Find where the given text appears and provide that cell's center as (X, Y) coordinate. 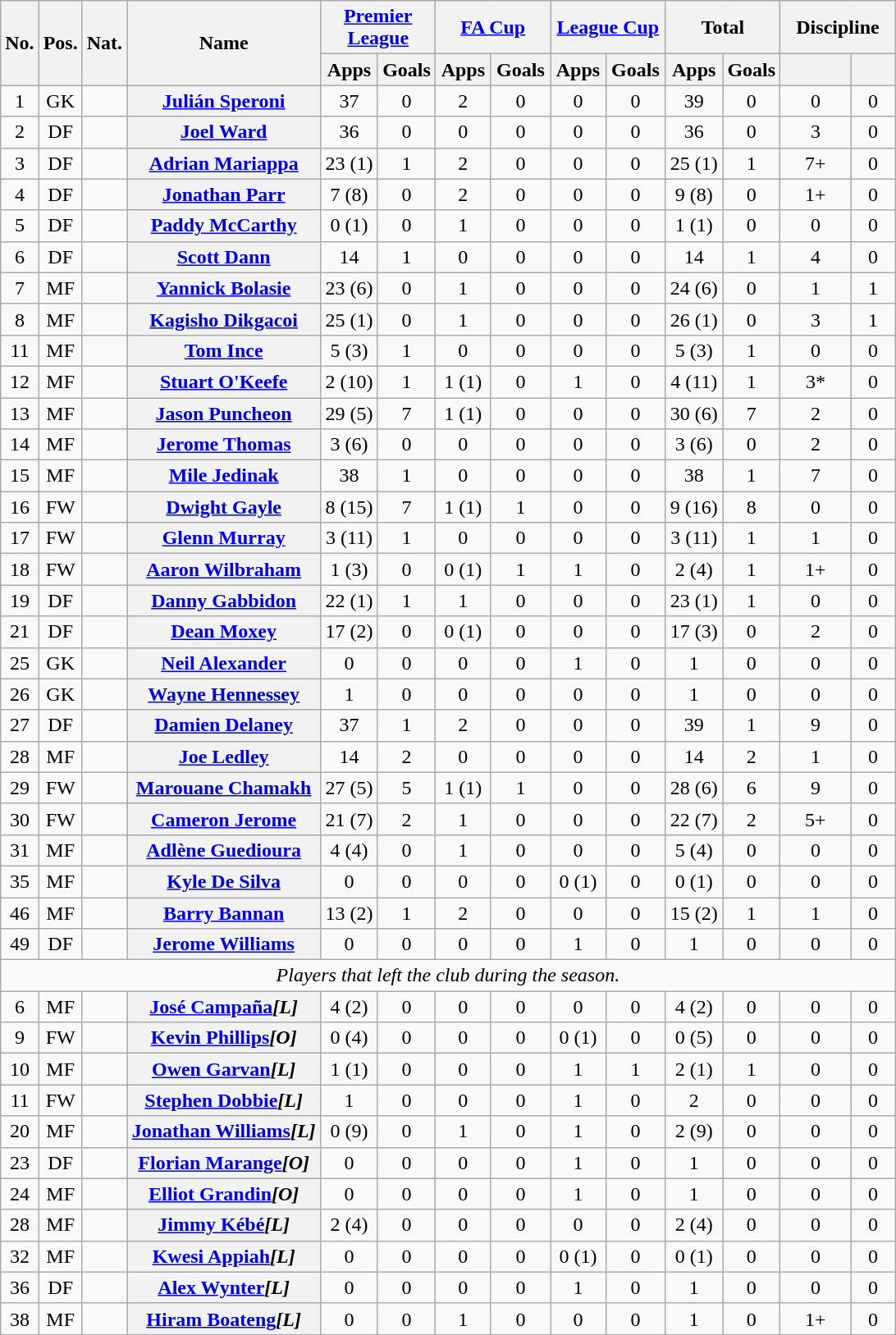
Jerome Williams (224, 944)
3* (816, 382)
Barry Bannan (224, 913)
Joel Ward (224, 132)
Florian Marange[O] (224, 1163)
Wayne Hennessey (224, 694)
FA Cup (493, 28)
Aaron Wilbraham (224, 569)
Marouane Chamakh (224, 788)
17 (2) (350, 632)
4 (4) (350, 850)
Stephen Dobbie[L] (224, 1100)
Pos. (61, 43)
Discipline (838, 28)
Adrian Mariappa (224, 163)
15 (2) (694, 913)
Julián Speroni (224, 101)
21 (20, 632)
Jonathan Parr (224, 194)
9 (8) (694, 194)
20 (20, 1132)
No. (20, 43)
49 (20, 944)
Nat. (104, 43)
Players that left the club during the season. (448, 976)
Kevin Phillips[O] (224, 1038)
13 (2) (350, 913)
22 (1) (350, 601)
Paddy McCarthy (224, 226)
29 (5) (350, 413)
30 (20, 819)
12 (20, 382)
17 (20, 538)
8 (15) (350, 507)
Elliot Grandin[O] (224, 1194)
28 (6) (694, 788)
10 (20, 1069)
Jerome Thomas (224, 445)
Kwesi Appiah[L] (224, 1256)
Mile Jedinak (224, 476)
Cameron Jerome (224, 819)
0 (9) (350, 1132)
Scott Dann (224, 257)
15 (20, 476)
Joe Ledley (224, 757)
5 (4) (694, 850)
22 (7) (694, 819)
Jonathan Williams[L] (224, 1132)
9 (16) (694, 507)
Adlène Guedioura (224, 850)
17 (3) (694, 632)
26 (1) (694, 319)
31 (20, 850)
Neil Alexander (224, 663)
Owen Garvan[L] (224, 1069)
Total (723, 28)
30 (6) (694, 413)
23 (20, 1163)
24 (6) (694, 288)
23 (6) (350, 288)
Danny Gabbidon (224, 601)
Kyle De Silva (224, 881)
19 (20, 601)
League Cup (608, 28)
2 (9) (694, 1132)
13 (20, 413)
Jimmy Kébé[L] (224, 1225)
0 (5) (694, 1038)
4 (11) (694, 382)
5+ (816, 819)
46 (20, 913)
32 (20, 1256)
José Campaña[L] (224, 1007)
Alex Wynter[L] (224, 1287)
Damien Delaney (224, 725)
Kagisho Dikgacoi (224, 319)
Stuart O'Keefe (224, 382)
Glenn Murray (224, 538)
Yannick Bolasie (224, 288)
Dean Moxey (224, 632)
Premier League (378, 28)
2 (10) (350, 382)
25 (20, 663)
29 (20, 788)
Tom Ince (224, 350)
Hiram Boateng[L] (224, 1319)
16 (20, 507)
7 (8) (350, 194)
Jason Puncheon (224, 413)
Name (224, 43)
Dwight Gayle (224, 507)
2 (1) (694, 1069)
21 (7) (350, 819)
27 (5) (350, 788)
18 (20, 569)
26 (20, 694)
1 (3) (350, 569)
35 (20, 881)
7+ (816, 163)
24 (20, 1194)
27 (20, 725)
0 (4) (350, 1038)
